Provide the [X, Y] coordinate of the cell's center where the given text is located.  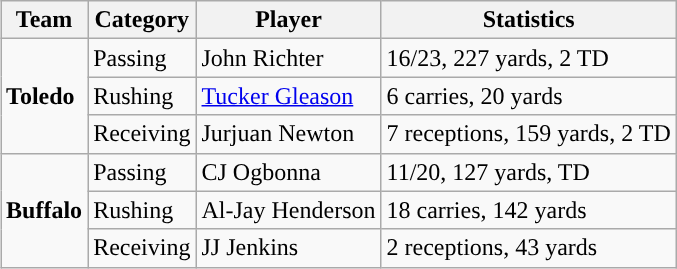
18 carries, 142 yards [528, 210]
7 receptions, 159 yards, 2 TD [528, 134]
Jurjuan Newton [288, 134]
11/20, 127 yards, TD [528, 172]
2 receptions, 43 yards [528, 248]
Buffalo [44, 210]
6 carries, 20 yards [528, 96]
CJ Ogbonna [288, 172]
Team [44, 20]
JJ Jenkins [288, 248]
Player [288, 20]
Toledo [44, 96]
Tucker Gleason [288, 96]
Statistics [528, 20]
16/23, 227 yards, 2 TD [528, 58]
Al-Jay Henderson [288, 210]
Category [142, 20]
John Richter [288, 58]
